Identify which cell holds the provided text, then report its (x, y) central coordinate. 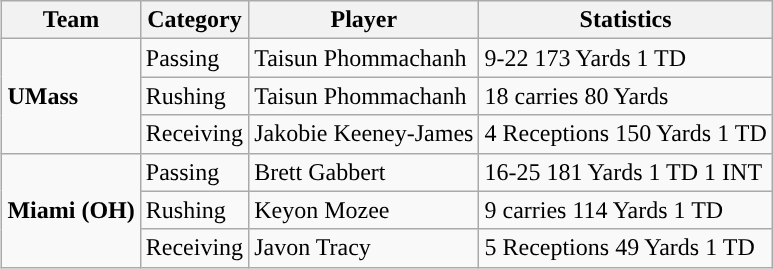
18 carries 80 Yards (626, 96)
9-22 173 Yards 1 TD (626, 58)
UMass (71, 96)
9 carries 114 Yards 1 TD (626, 210)
Jakobie Keeney-James (364, 134)
Player (364, 20)
Category (194, 20)
Javon Tracy (364, 248)
16-25 181 Yards 1 TD 1 INT (626, 172)
Brett Gabbert (364, 172)
Team (71, 20)
Miami (OH) (71, 210)
4 Receptions 150 Yards 1 TD (626, 134)
Statistics (626, 20)
Keyon Mozee (364, 210)
5 Receptions 49 Yards 1 TD (626, 248)
